Output the [X, Y] coordinate of the center of the cell containing the given text.  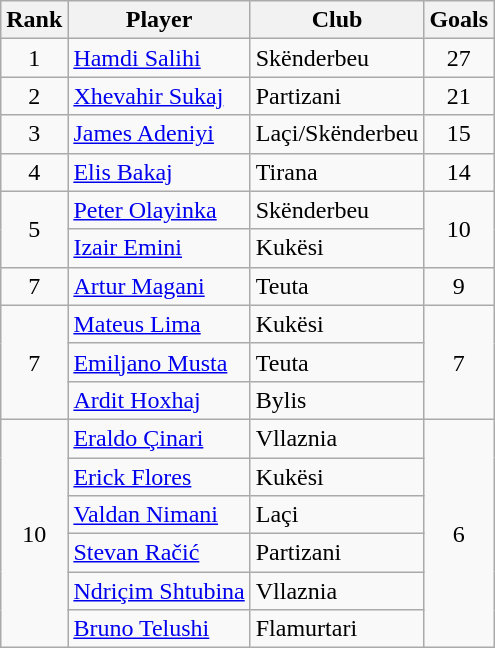
Emiljano Musta [159, 362]
4 [34, 172]
Artur Magani [159, 286]
Izair Emini [159, 248]
Elis Bakaj [159, 172]
Stevan Račić [159, 553]
5 [34, 229]
3 [34, 134]
21 [459, 96]
James Adeniyi [159, 134]
Rank [34, 20]
9 [459, 286]
6 [459, 533]
Laçi/Skënderbeu [337, 134]
Eraldo Çinari [159, 438]
Flamurtari [337, 629]
1 [34, 58]
Ardit Hoxhaj [159, 400]
Hamdi Salihi [159, 58]
Goals [459, 20]
Tirana [337, 172]
Xhevahir Sukaj [159, 96]
14 [459, 172]
Valdan Nimani [159, 515]
15 [459, 134]
Bruno Telushi [159, 629]
2 [34, 96]
Mateus Lima [159, 324]
27 [459, 58]
Peter Olayinka [159, 210]
Laçi [337, 515]
Club [337, 20]
Erick Flores [159, 477]
Ndriçim Shtubina [159, 591]
Player [159, 20]
Bylis [337, 400]
